Capture the cell that displays the provided text and extract its [x, y] central coordinate. 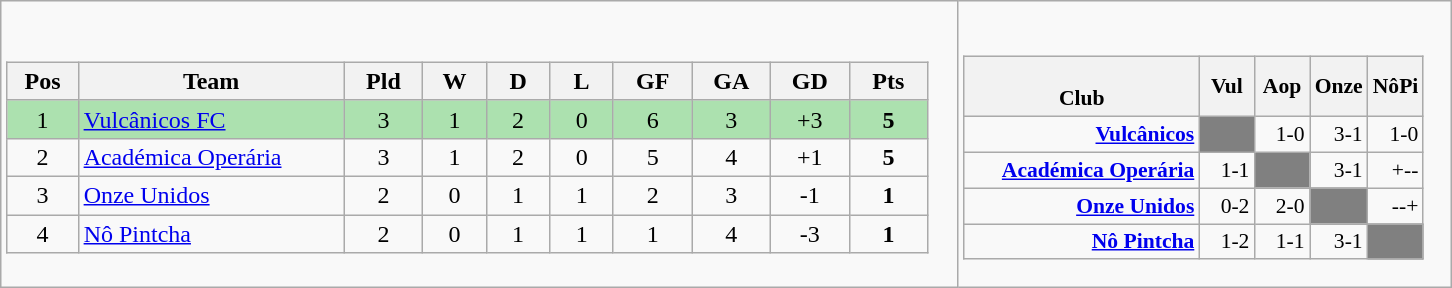
D [518, 81]
NôPi [1396, 86]
+3 [810, 119]
GA [732, 81]
GF [652, 81]
0-2 [1226, 206]
Vul [1226, 86]
Aop [1282, 86]
1-2 [1226, 242]
2-0 [1282, 206]
Pld [384, 81]
GD [810, 81]
L [582, 81]
Pts [888, 81]
Team [211, 81]
--+ [1396, 206]
+1 [810, 157]
Vulcânicos FC [211, 119]
Club [1082, 86]
+-- [1396, 170]
6 [652, 119]
Club Vul Aop Onze NôPi Vulcânicos 1-0 3-1 1-0 Académica Operária 1-1 3-1 +-- Onze Unidos 0-2 2-0 --+ Nô Pintcha 1-2 1-1 3-1 [1204, 144]
W [455, 81]
Pos [42, 81]
Onze [1339, 86]
-1 [810, 195]
-3 [810, 234]
Vulcânicos [1082, 135]
